Scan for the cell matching the given text and deliver its (X, Y) coordinate at center. 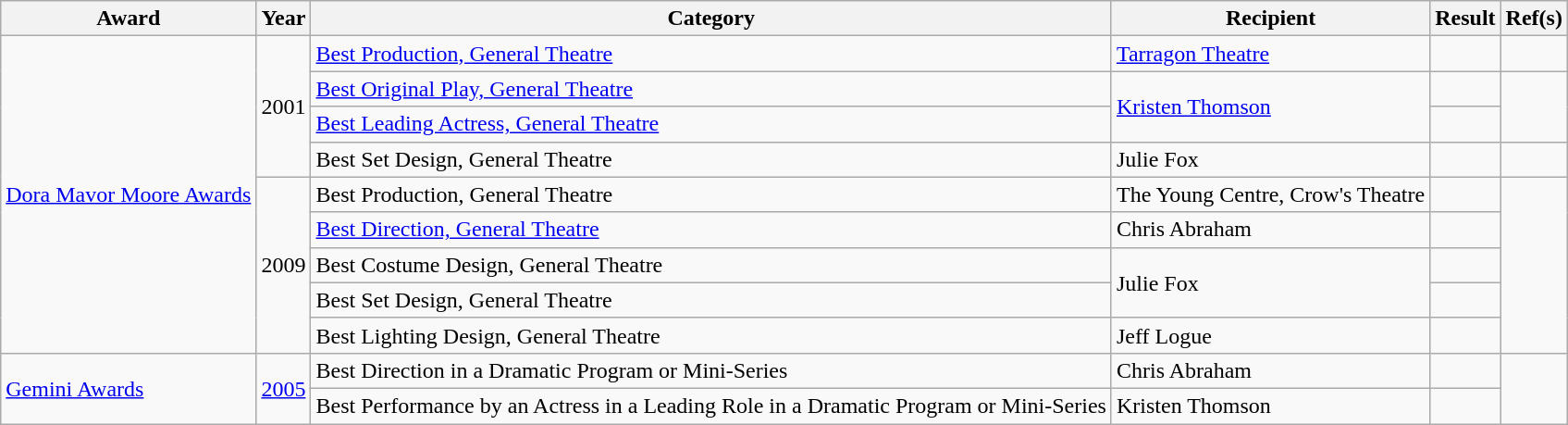
Best Direction in a Dramatic Program or Mini-Series (711, 370)
Year (283, 19)
Tarragon Theatre (1270, 54)
Gemini Awards (129, 388)
Result (1465, 19)
Ref(s) (1534, 19)
Best Leading Actress, General Theatre (711, 124)
Dora Mavor Moore Awards (129, 194)
The Young Centre, Crow's Theatre (1270, 194)
Best Lighting Design, General Theatre (711, 335)
Best Performance by an Actress in a Leading Role in a Dramatic Program or Mini-Series (711, 406)
Best Costume Design, General Theatre (711, 265)
2005 (283, 388)
Award (129, 19)
2009 (283, 265)
Recipient (1270, 19)
2001 (283, 106)
Best Original Play, General Theatre (711, 89)
Category (711, 19)
Best Direction, General Theatre (711, 230)
Jeff Logue (1270, 335)
